Return the [x, y] coordinate for the center point of the cell that contains the specified text.  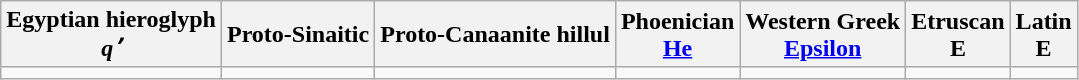
Proto-Canaanite hillul [496, 34]
Egyptian hieroglyphqʼ [112, 34]
PhoenicianHe [677, 34]
Western GreekEpsilon [823, 34]
EtruscanE [958, 34]
LatinE [1044, 34]
Proto-Sinaitic [298, 34]
